Identify which cell holds the provided text, then report its [x, y] central coordinate. 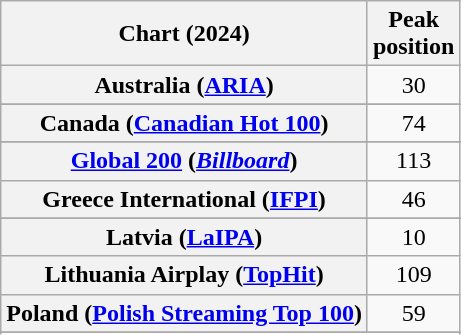
74 [413, 123]
Australia (ARIA) [184, 85]
Canada (Canadian Hot 100) [184, 123]
109 [413, 275]
30 [413, 85]
46 [413, 199]
Chart (2024) [184, 34]
Poland (Polish Streaming Top 100) [184, 313]
59 [413, 313]
Latvia (LaIPA) [184, 237]
Lithuania Airplay (TopHit) [184, 275]
Peakposition [413, 34]
Greece International (IFPI) [184, 199]
Global 200 (Billboard) [184, 161]
113 [413, 161]
10 [413, 237]
